Return the (X, Y) coordinate for the center point of the cell that contains the specified text.  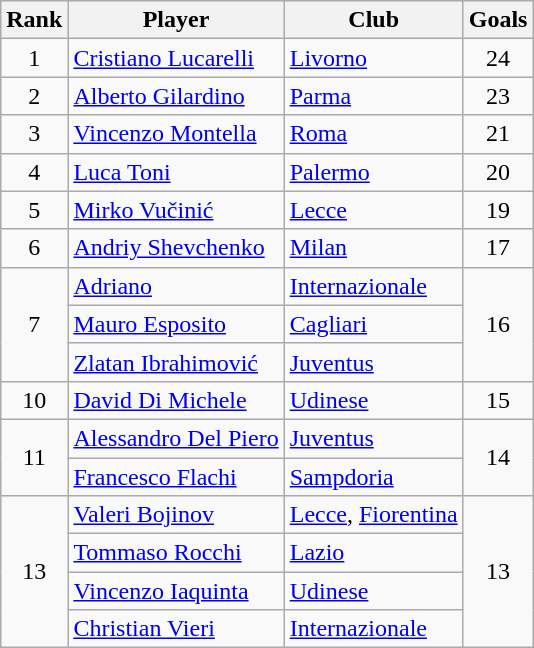
1 (34, 58)
Tommaso Rocchi (176, 553)
David Di Michele (176, 400)
Club (374, 20)
Vincenzo Montella (176, 134)
2 (34, 96)
Luca Toni (176, 172)
Roma (374, 134)
Cristiano Lucarelli (176, 58)
5 (34, 210)
Livorno (374, 58)
Zlatan Ibrahimović (176, 362)
Milan (374, 248)
23 (498, 96)
Alberto Gilardino (176, 96)
Christian Vieri (176, 629)
15 (498, 400)
17 (498, 248)
Cagliari (374, 324)
21 (498, 134)
Goals (498, 20)
Player (176, 20)
20 (498, 172)
Valeri Bojinov (176, 515)
Francesco Flachi (176, 477)
Adriano (176, 286)
Andriy Shevchenko (176, 248)
Sampdoria (374, 477)
Palermo (374, 172)
10 (34, 400)
Mauro Esposito (176, 324)
14 (498, 457)
Lecce (374, 210)
3 (34, 134)
Alessandro Del Piero (176, 438)
19 (498, 210)
7 (34, 324)
4 (34, 172)
Vincenzo Iaquinta (176, 591)
Parma (374, 96)
11 (34, 457)
Rank (34, 20)
6 (34, 248)
16 (498, 324)
Mirko Vučinić (176, 210)
Lecce, Fiorentina (374, 515)
24 (498, 58)
Lazio (374, 553)
